Return the [X, Y] coordinate for the center point of the cell that contains the specified text.  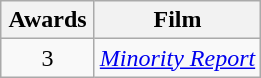
Film [177, 20]
3 [48, 58]
Awards [48, 20]
Minority Report [177, 58]
